From the cell containing the given text, extract its center point as (x, y) coordinate. 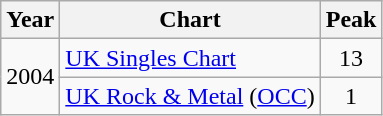
Year (30, 20)
Peak (351, 20)
2004 (30, 77)
UK Rock & Metal (OCC) (190, 96)
1 (351, 96)
UK Singles Chart (190, 58)
Chart (190, 20)
13 (351, 58)
